Search for the cell housing the specified text and yield its [x, y] center coordinate. 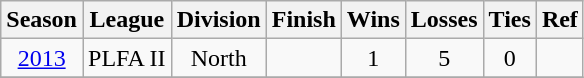
Ref [560, 20]
1 [373, 58]
North [218, 58]
Division [218, 20]
2013 [42, 58]
Wins [373, 20]
0 [510, 58]
Ties [510, 20]
Finish [304, 20]
Losses [444, 20]
League [126, 20]
5 [444, 58]
PLFA II [126, 58]
Season [42, 20]
